Provide the (x, y) coordinate of the cell's center where the given text is located.  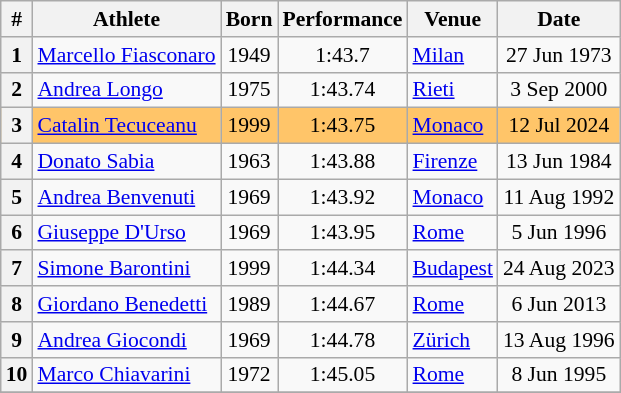
Giuseppe D'Urso (126, 233)
1989 (250, 304)
7 (17, 269)
Born (250, 19)
Andrea Longo (126, 90)
1:45.05 (343, 375)
Donato Sabia (126, 162)
2 (17, 90)
27 Jun 1973 (559, 55)
8 (17, 304)
8 Jun 1995 (559, 375)
Firenze (453, 162)
Marcello Fiasconaro (126, 55)
9 (17, 340)
1:44.78 (343, 340)
1949 (250, 55)
11 Aug 1992 (559, 197)
6 Jun 2013 (559, 304)
Budapest (453, 269)
# (17, 19)
10 (17, 375)
13 Aug 1996 (559, 340)
Zürich (453, 340)
Milan (453, 55)
5 Jun 1996 (559, 233)
Date (559, 19)
Performance (343, 19)
1:44.34 (343, 269)
Catalin Tecuceanu (126, 126)
1:43.7 (343, 55)
Andrea Benvenuti (126, 197)
1:43.92 (343, 197)
13 Jun 1984 (559, 162)
4 (17, 162)
Andrea Giocondi (126, 340)
1972 (250, 375)
1:43.95 (343, 233)
Rieti (453, 90)
Athlete (126, 19)
1 (17, 55)
1:43.88 (343, 162)
1:43.75 (343, 126)
5 (17, 197)
Simone Barontini (126, 269)
12 Jul 2024 (559, 126)
3 Sep 2000 (559, 90)
1963 (250, 162)
1:44.67 (343, 304)
Giordano Benedetti (126, 304)
6 (17, 233)
1:43.74 (343, 90)
3 (17, 126)
Venue (453, 19)
24 Aug 2023 (559, 269)
1975 (250, 90)
Marco Chiavarini (126, 375)
